Capture the cell that displays the provided text and extract its (X, Y) central coordinate. 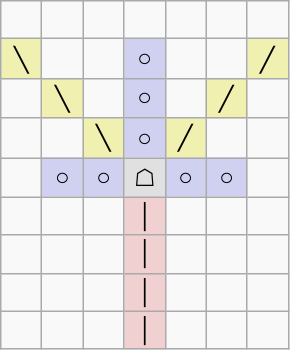
☖ (144, 178)
